For the text-containing cell, return its midpoint in [X, Y] coordinate format. 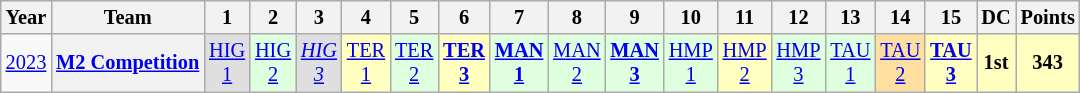
5 [414, 17]
MAN3 [634, 63]
HIG3 [319, 63]
10 [691, 17]
M2 Competition [128, 63]
1st [996, 63]
Team [128, 17]
MAN1 [519, 63]
TER1 [366, 63]
TAU1 [850, 63]
14 [900, 17]
TAU2 [900, 63]
TER2 [414, 63]
9 [634, 17]
HMP2 [745, 63]
13 [850, 17]
343 [1048, 63]
15 [950, 17]
2023 [26, 63]
TAU3 [950, 63]
3 [319, 17]
6 [464, 17]
2 [273, 17]
Year [26, 17]
HMP3 [799, 63]
11 [745, 17]
HMP1 [691, 63]
7 [519, 17]
DC [996, 17]
HIG2 [273, 63]
12 [799, 17]
Points [1048, 17]
1 [227, 17]
MAN2 [576, 63]
4 [366, 17]
TER3 [464, 63]
8 [576, 17]
HIG1 [227, 63]
